For the text-containing cell, return its midpoint in [x, y] coordinate format. 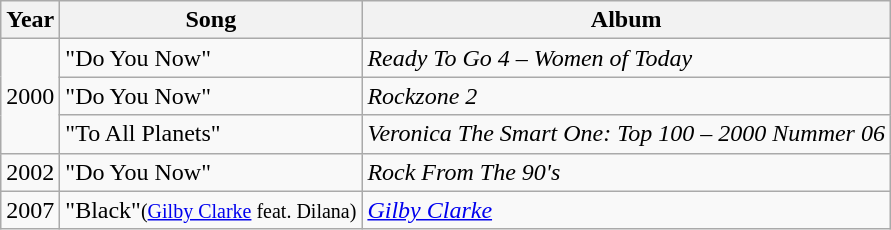
2000 [30, 96]
Album [626, 20]
"Black"(Gilby Clarke feat. Dilana) [211, 210]
"To All Planets" [211, 134]
Gilby Clarke [626, 210]
2007 [30, 210]
Year [30, 20]
Ready To Go 4 – Women of Today [626, 58]
Song [211, 20]
Veronica The Smart One: Top 100 – 2000 Nummer 06 [626, 134]
Rockzone 2 [626, 96]
Rock From The 90's [626, 172]
2002 [30, 172]
